For the text-containing cell, return its midpoint in (x, y) coordinate format. 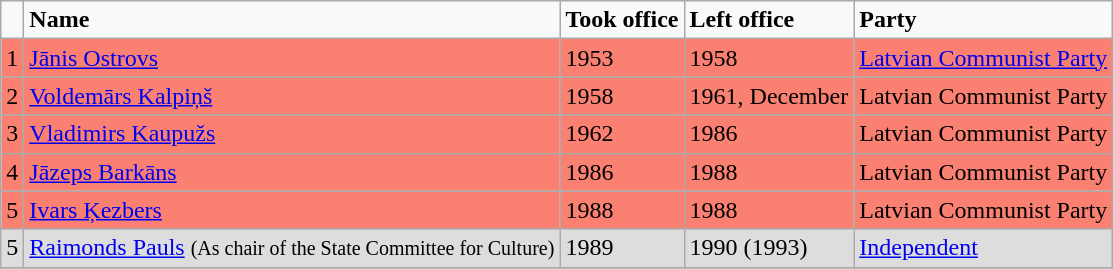
Left office (769, 20)
Ivars Ķezbers (292, 210)
Raimonds Pauls (As chair of the State Committee for Culture) (292, 248)
1961, December (769, 96)
Vladimirs Kaupužs (292, 134)
Independent (984, 248)
Voldemārs Kalpiņš (292, 96)
Jānis Ostrovs (292, 58)
Jāzeps Barkāns (292, 172)
Party (984, 20)
1962 (622, 134)
4 (12, 172)
1990 (1993) (769, 248)
2 (12, 96)
1953 (622, 58)
Took office (622, 20)
1989 (622, 248)
1 (12, 58)
Name (292, 20)
3 (12, 134)
